Scan for the cell matching the given text and deliver its (x, y) coordinate at center. 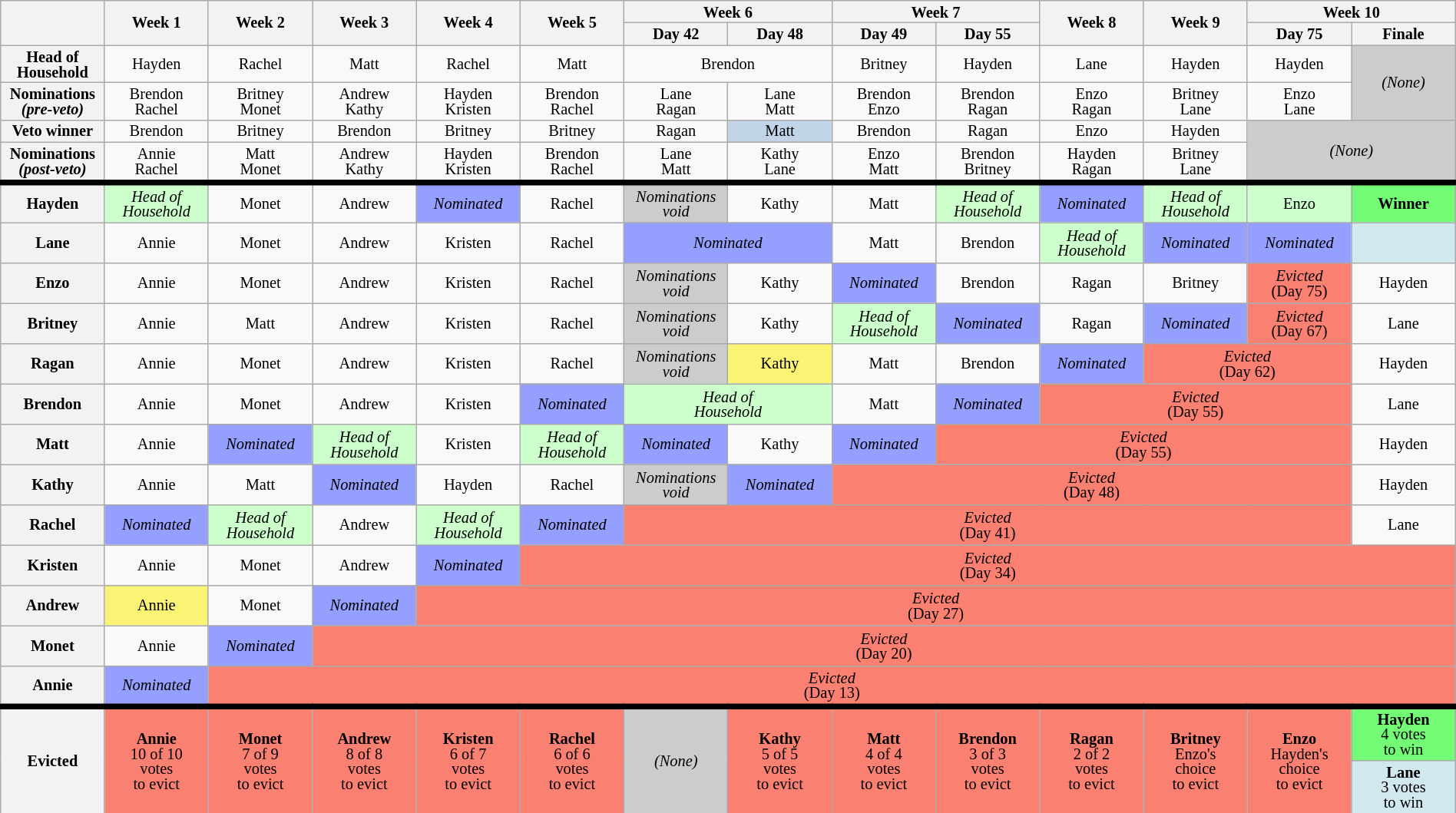
Nominations(post-veto) (52, 162)
Week 4 (468, 22)
BrendonEnzo (883, 101)
BritneyEnzo'schoiceto evict (1195, 758)
Veto winner (52, 131)
Week 7 (935, 11)
BritneyMonet (260, 101)
Evicted(Day 13) (832, 686)
BrendonRagan (988, 101)
EnzoMatt (883, 162)
Evicted(Day 41) (988, 524)
Winner (1404, 202)
Day 75 (1299, 34)
Kathy5 of 5votesto evict (780, 758)
Monet7 of 9votesto evict (260, 758)
Evicted(Day 67) (1299, 322)
EnzoLane (1299, 101)
Evicted (52, 758)
KathyLane (780, 162)
Day 49 (883, 34)
Evicted(Day 62) (1247, 363)
Week 5 (571, 22)
EnzoRagan (1092, 101)
Week 2 (260, 22)
Week 1 (157, 22)
Week 6 (728, 11)
BrendonBritney (988, 162)
Lane3 votesto win (1404, 786)
Day 55 (988, 34)
Evicted(Day 48) (1092, 484)
Day 42 (676, 34)
Matt4 of 4votes to evict (883, 758)
EnzoHayden'schoiceto evict (1299, 758)
Evicted(Day 34) (988, 564)
Rachel6 of 6votesto evict (571, 758)
Evicted(Day 27) (935, 605)
HaydenRagan (1092, 162)
Week 8 (1092, 22)
Brendon3 of 3votes to evict (988, 758)
Week 10 (1352, 11)
AnnieRachel (157, 162)
Evicted(Day 20) (885, 645)
Annie10 of 10votesto evict (157, 758)
Evicted(Day 75) (1299, 283)
Week 9 (1195, 22)
LaneRagan (676, 101)
Hayden4 votesto win (1404, 732)
Andrew8 of 8votesto evict (364, 758)
Ragan2 of 2votes to evict (1092, 758)
MattMonet (260, 162)
Nominations(pre-veto) (52, 101)
Finale (1404, 34)
Day 48 (780, 34)
Week 3 (364, 22)
Kristen6 of 7votesto evict (468, 758)
